Locate the cell with the specified text and output its (x, y) center coordinate. 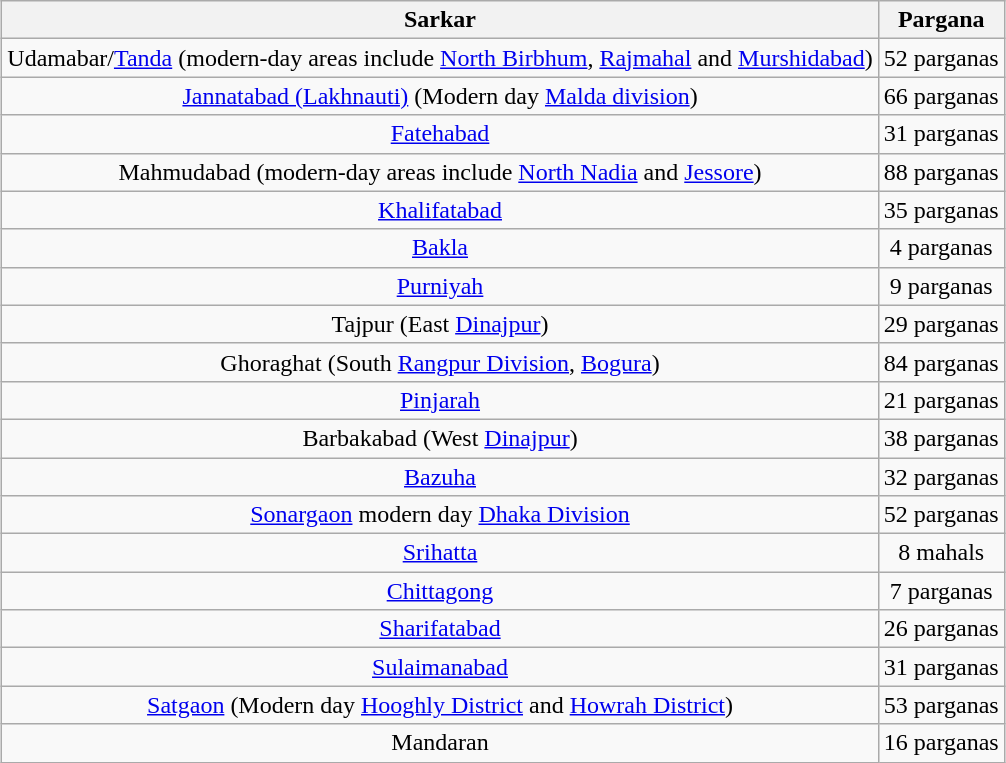
21 parganas (941, 400)
84 parganas (941, 362)
16 parganas (941, 743)
8 mahals (941, 553)
Sulaimanabad (440, 667)
Tajpur (East Dinajpur) (440, 324)
Bakla (440, 248)
38 parganas (941, 438)
53 parganas (941, 705)
Jannatabad (Lakhnauti) (Modern day Malda division) (440, 96)
9 parganas (941, 286)
Mandaran (440, 743)
Sonargaon modern day Dhaka Division (440, 515)
Sharifatabad (440, 629)
4 parganas (941, 248)
29 parganas (941, 324)
7 parganas (941, 591)
Sarkar (440, 20)
Pargana (941, 20)
Bazuha (440, 477)
Barbakabad (West Dinajpur) (440, 438)
Chittagong (440, 591)
Udamabar/Tanda (modern-day areas include North Birbhum, Rajmahal and Murshidabad) (440, 58)
Satgaon (Modern day Hooghly District and Howrah District) (440, 705)
88 parganas (941, 172)
Pinjarah (440, 400)
Fatehabad (440, 134)
Srihatta (440, 553)
Mahmudabad (modern-day areas include North Nadia and Jessore) (440, 172)
35 parganas (941, 210)
Khalifatabad (440, 210)
32 parganas (941, 477)
Ghoraghat (South Rangpur Division, Bogura) (440, 362)
26 parganas (941, 629)
66 parganas (941, 96)
Purniyah (440, 286)
